Return the [X, Y] coordinate for the center point of the cell that contains the specified text.  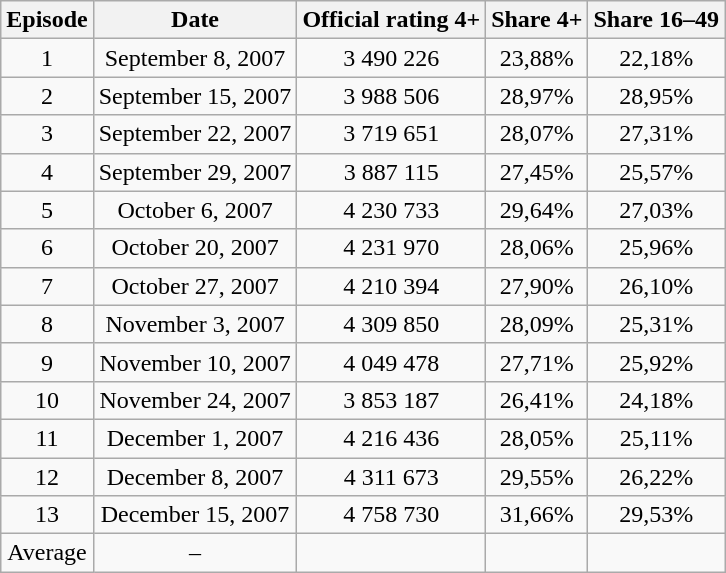
4 231 970 [392, 248]
4 049 478 [392, 362]
3 988 506 [392, 96]
9 [47, 362]
31,66% [537, 515]
3 [47, 134]
4 311 673 [392, 477]
6 [47, 248]
27,90% [537, 286]
Share 16–49 [656, 20]
September 22, 2007 [195, 134]
27,03% [656, 210]
25,11% [656, 438]
November 24, 2007 [195, 400]
22,18% [656, 58]
28,95% [656, 96]
27,31% [656, 134]
Average [47, 553]
28,06% [537, 248]
4 758 730 [392, 515]
3 853 187 [392, 400]
October 27, 2007 [195, 286]
November 10, 2007 [195, 362]
– [195, 553]
4 210 394 [392, 286]
23,88% [537, 58]
28,09% [537, 324]
2 [47, 96]
24,18% [656, 400]
Share 4+ [537, 20]
27,71% [537, 362]
29,55% [537, 477]
Official rating 4+ [392, 20]
4 230 733 [392, 210]
26,22% [656, 477]
8 [47, 324]
10 [47, 400]
25,92% [656, 362]
25,57% [656, 172]
December 1, 2007 [195, 438]
28,05% [537, 438]
13 [47, 515]
11 [47, 438]
November 3, 2007 [195, 324]
7 [47, 286]
4 [47, 172]
December 8, 2007 [195, 477]
4 309 850 [392, 324]
3 719 651 [392, 134]
29,53% [656, 515]
October 6, 2007 [195, 210]
25,96% [656, 248]
12 [47, 477]
28,97% [537, 96]
27,45% [537, 172]
September 29, 2007 [195, 172]
1 [47, 58]
25,31% [656, 324]
3 887 115 [392, 172]
26,10% [656, 286]
Date [195, 20]
3 490 226 [392, 58]
September 15, 2007 [195, 96]
Episode [47, 20]
October 20, 2007 [195, 248]
5 [47, 210]
26,41% [537, 400]
December 15, 2007 [195, 515]
28,07% [537, 134]
September 8, 2007 [195, 58]
4 216 436 [392, 438]
29,64% [537, 210]
